Find where the given text appears and provide that cell's center as [x, y] coordinate. 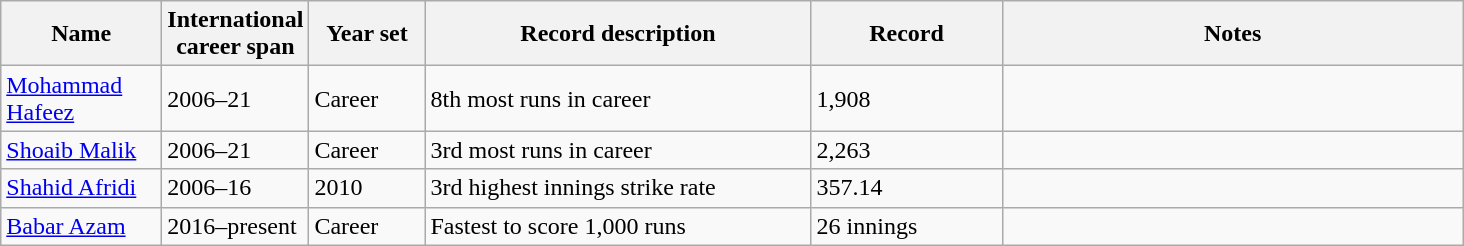
Fastest to score 1,000 runs [618, 226]
1,908 [906, 98]
3rd highest innings strike rate [618, 188]
Record [906, 34]
26 innings [906, 226]
Name [82, 34]
8th most runs in career [618, 98]
Record description [618, 34]
2016–present [236, 226]
Shoaib Malik [82, 150]
357.14 [906, 188]
Babar Azam [82, 226]
International career span [236, 34]
2010 [367, 188]
2,263 [906, 150]
3rd most runs in career [618, 150]
Mohammad Hafeez [82, 98]
2006–16 [236, 188]
Year set [367, 34]
Shahid Afridi [82, 188]
Notes [1232, 34]
